Capture the cell that displays the provided text and extract its [X, Y] central coordinate. 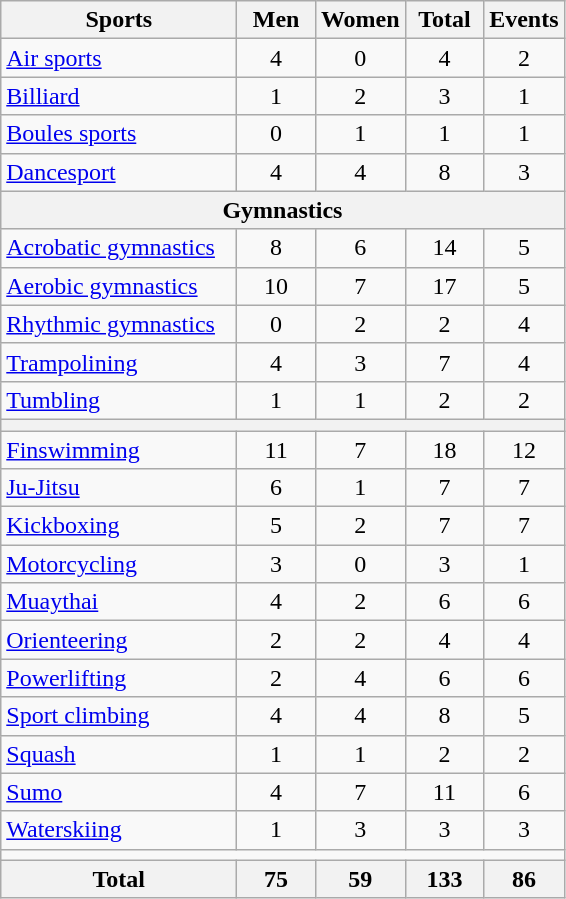
Sports [119, 20]
Kickboxing [119, 526]
Boules sports [119, 134]
Ju-Jitsu [119, 488]
Sport climbing [119, 716]
Aerobic gymnastics [119, 286]
Sumo [119, 792]
14 [444, 248]
Rhythmic gymnastics [119, 324]
Tumbling [119, 400]
Billiard [119, 96]
Powerlifting [119, 678]
59 [360, 879]
10 [276, 286]
Orienteering [119, 640]
Waterskiing [119, 830]
Gymnastics [282, 210]
Trampolining [119, 362]
Men [276, 20]
75 [276, 879]
Muaythai [119, 602]
133 [444, 879]
Women [360, 20]
Finswimming [119, 449]
86 [524, 879]
Dancesport [119, 172]
Squash [119, 754]
Air sports [119, 58]
Acrobatic gymnastics [119, 248]
Motorcycling [119, 564]
Events [524, 20]
18 [444, 449]
17 [444, 286]
12 [524, 449]
